Capture the cell that displays the provided text and extract its (x, y) central coordinate. 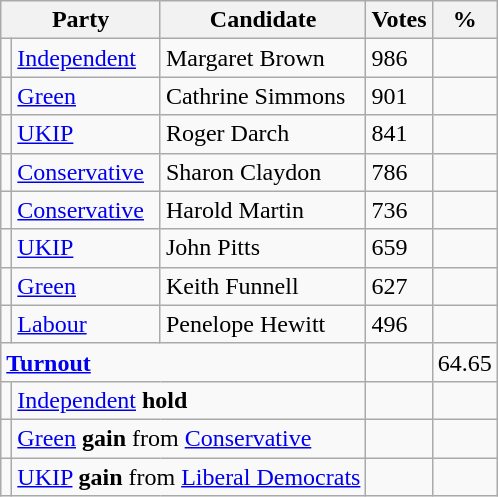
Party (81, 20)
Labour (86, 324)
UKIP gain from Liberal Democrats (189, 477)
841 (399, 134)
Candidate (263, 20)
Independent (86, 58)
659 (399, 248)
Green gain from Conservative (189, 438)
Margaret Brown (263, 58)
64.65 (464, 362)
Penelope Hewitt (263, 324)
Turnout (184, 362)
Keith Funnell (263, 286)
496 (399, 324)
John Pitts (263, 248)
986 (399, 58)
Roger Darch (263, 134)
Cathrine Simmons (263, 96)
Independent hold (189, 400)
736 (399, 210)
901 (399, 96)
% (464, 20)
627 (399, 286)
Votes (399, 20)
Sharon Claydon (263, 172)
786 (399, 172)
Harold Martin (263, 210)
